Provide the [x, y] coordinate of the cell's center where the given text is located.  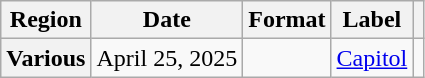
Format [287, 20]
Label [372, 20]
Region [46, 20]
Date [167, 20]
Capitol [372, 58]
Various [46, 58]
April 25, 2025 [167, 58]
